Identify which cell holds the provided text, then report its (x, y) central coordinate. 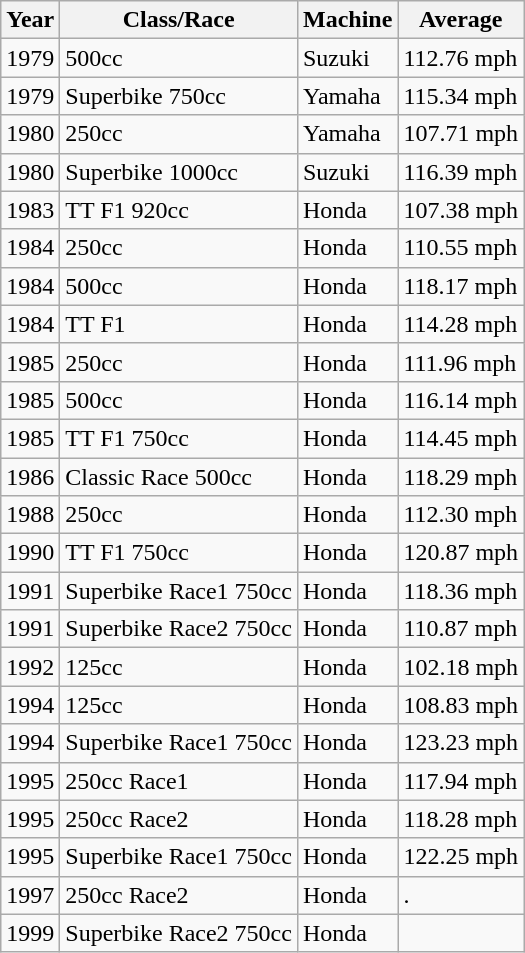
118.36 mph (461, 591)
Machine (347, 20)
107.38 mph (461, 210)
Year (30, 20)
123.23 mph (461, 743)
116.14 mph (461, 400)
107.71 mph (461, 134)
1992 (30, 667)
Superbike 1000cc (179, 172)
102.18 mph (461, 667)
118.29 mph (461, 477)
116.39 mph (461, 172)
Classic Race 500cc (179, 477)
114.28 mph (461, 324)
115.34 mph (461, 96)
118.17 mph (461, 286)
1986 (30, 477)
118.28 mph (461, 819)
117.94 mph (461, 781)
Superbike 750cc (179, 96)
TT F1 920cc (179, 210)
122.25 mph (461, 857)
112.76 mph (461, 58)
114.45 mph (461, 438)
1997 (30, 895)
1990 (30, 553)
1999 (30, 933)
108.83 mph (461, 705)
1988 (30, 515)
110.87 mph (461, 629)
250cc Race1 (179, 781)
111.96 mph (461, 362)
120.87 mph (461, 553)
. (461, 895)
TT F1 (179, 324)
112.30 mph (461, 515)
1983 (30, 210)
Average (461, 20)
Class/Race (179, 20)
110.55 mph (461, 248)
